Scan for the cell matching the given text and deliver its (x, y) coordinate at center. 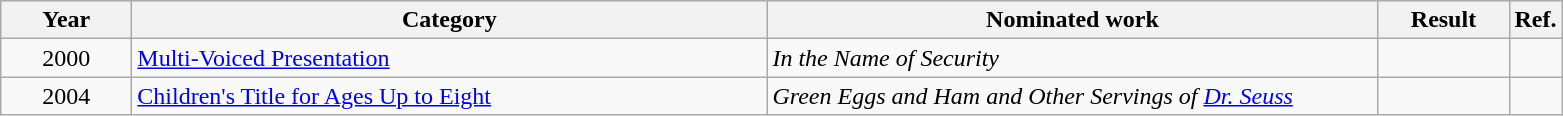
Nominated work (1072, 20)
Category (450, 20)
Children's Title for Ages Up to Eight (450, 96)
Result (1444, 20)
Year (66, 20)
Ref. (1536, 20)
Green Eggs and Ham and Other Servings of Dr. Seuss (1072, 96)
Multi-Voiced Presentation (450, 58)
2004 (66, 96)
2000 (66, 58)
In the Name of Security (1072, 58)
